Provide the [x, y] coordinate of the cell's center where the given text is located.  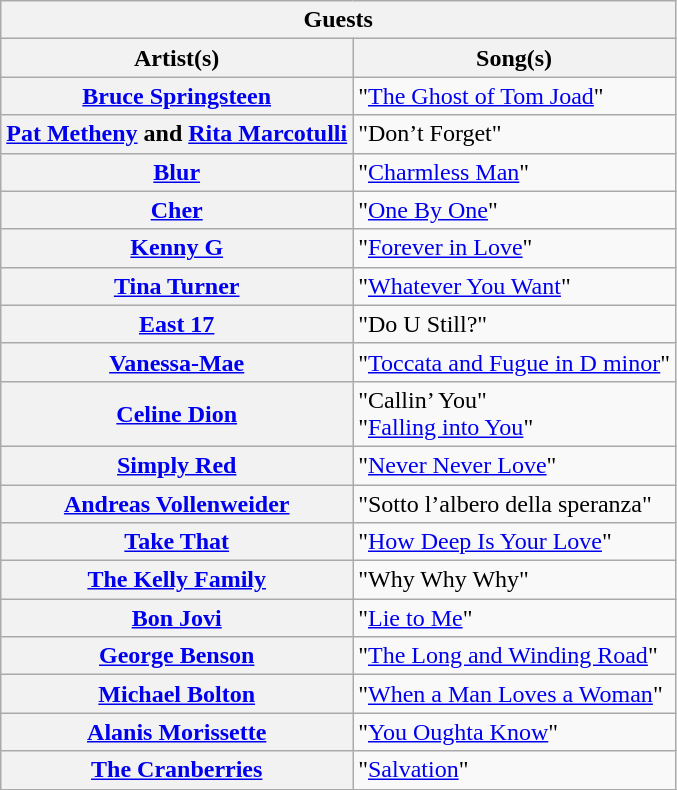
Guests [338, 20]
"You Oughta Know" [514, 732]
"The Ghost of Tom Joad" [514, 96]
East 17 [177, 324]
The Cranberries [177, 770]
Take That [177, 542]
Tina Turner [177, 286]
"How Deep Is Your Love" [514, 542]
Artist(s) [177, 58]
"Charmless Man" [514, 172]
Kenny G [177, 248]
"Callin’ You" "Falling into You" [514, 414]
George Benson [177, 656]
"The Long and Winding Road" [514, 656]
"Toccata and Fugue in D minor" [514, 362]
Michael Bolton [177, 694]
"When a Man Loves a Woman" [514, 694]
The Kelly Family [177, 580]
Bon Jovi [177, 618]
"One By One" [514, 210]
Bruce Springsteen [177, 96]
Celine Dion [177, 414]
"Whatever You Want" [514, 286]
"Lie to Me" [514, 618]
Cher [177, 210]
"Do U Still?" [514, 324]
"Why Why Why" [514, 580]
Song(s) [514, 58]
Vanessa-Mae [177, 362]
Simply Red [177, 465]
"Don’t Forget" [514, 134]
Blur [177, 172]
Pat Metheny and Rita Marcotulli [177, 134]
"Never Never Love" [514, 465]
"Forever in Love" [514, 248]
Andreas Vollenweider [177, 503]
"Salvation" [514, 770]
"Sotto l’albero della speranza" [514, 503]
Alanis Morissette [177, 732]
